From the cell containing the given text, extract its center point as [x, y] coordinate. 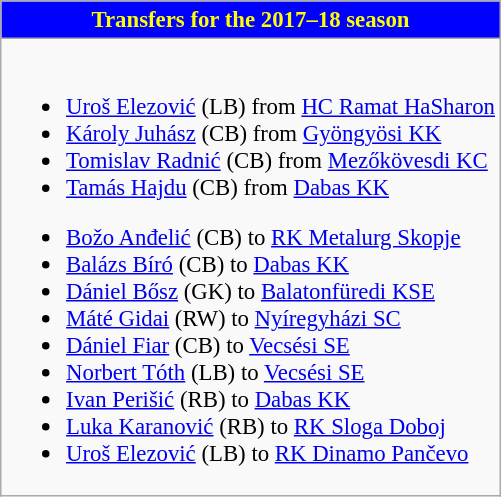
Transfers for the 2017–18 season [251, 20]
